Search for the cell housing the specified text and yield its [X, Y] center coordinate. 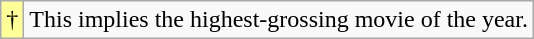
† [12, 20]
This implies the highest-grossing movie of the year. [279, 20]
